Return [X, Y] of the center of cell containing provided text 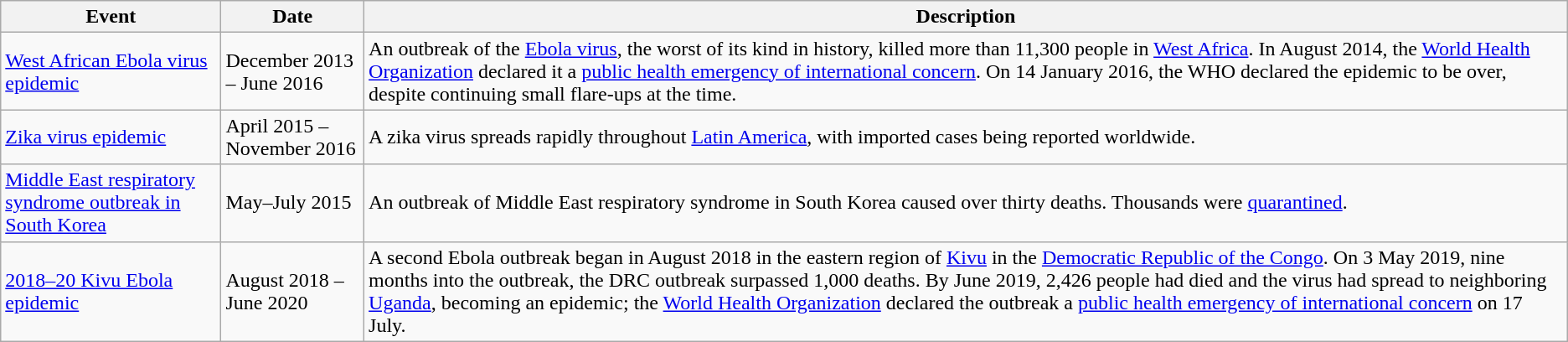
A zika virus spreads rapidly throughout Latin America, with imported cases being reported worldwide. [967, 137]
Description [967, 17]
2018–20 Kivu Ebola epidemic [111, 292]
December 2013 – June 2016 [293, 71]
Zika virus epidemic [111, 137]
West African Ebola virus epidemic [111, 71]
Middle East respiratory syndrome outbreak in South Korea [111, 203]
Event [111, 17]
May–July 2015 [293, 203]
August 2018 – June 2020 [293, 292]
An outbreak of Middle East respiratory syndrome in South Korea caused over thirty deaths. Thousands were quarantined. [967, 203]
Date [293, 17]
April 2015 – November 2016 [293, 137]
